Pinpoint the cell where the given text exists, returning its [X, Y] midpoint coordinate. 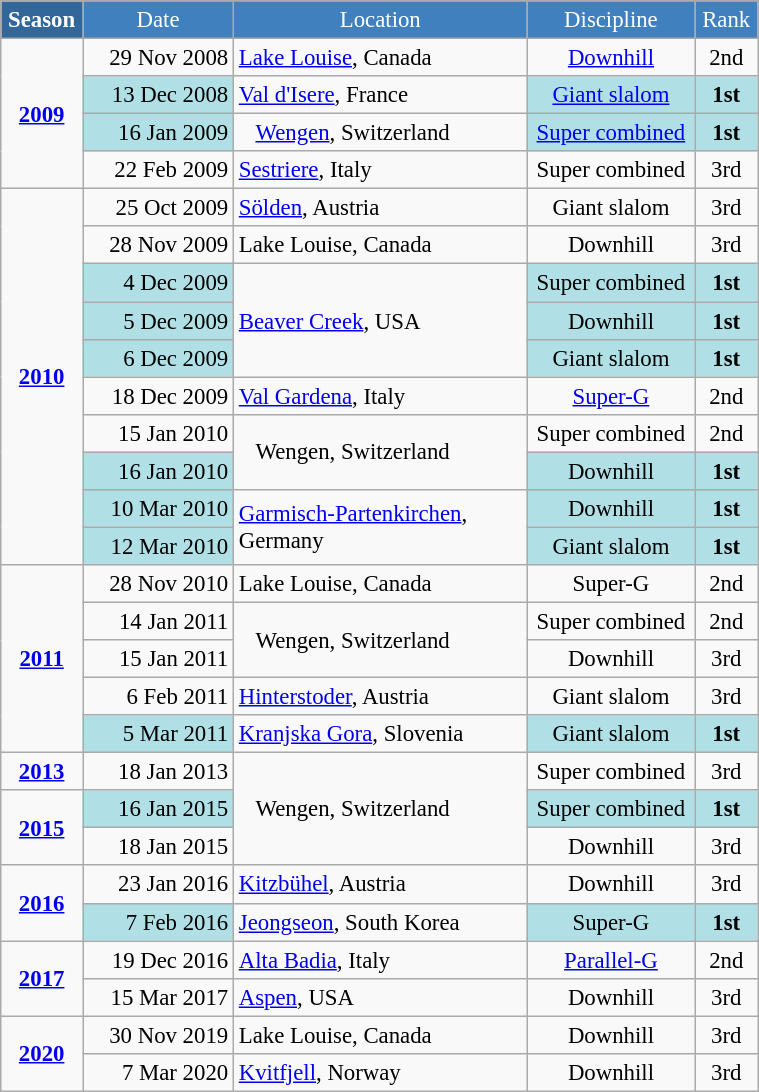
10 Mar 2010 [158, 509]
22 Feb 2009 [158, 170]
15 Mar 2017 [158, 997]
2011 [42, 659]
25 Oct 2009 [158, 208]
Kvitfjell, Norway [380, 1073]
Val d'Isere, France [380, 95]
Location [380, 20]
16 Jan 2009 [158, 133]
2017 [42, 978]
14 Jan 2011 [158, 621]
Hinterstoder, Austria [380, 697]
4 Dec 2009 [158, 283]
18 Dec 2009 [158, 396]
13 Dec 2008 [158, 95]
Parallel-G [611, 960]
Jeongseon, South Korea [380, 922]
Rank [726, 20]
29 Nov 2008 [158, 58]
2009 [42, 114]
23 Jan 2016 [158, 885]
Garmisch-Partenkirchen, Germany [380, 528]
Alta Badia, Italy [380, 960]
15 Jan 2011 [158, 659]
18 Jan 2013 [158, 772]
6 Dec 2009 [158, 358]
6 Feb 2011 [158, 697]
Discipline [611, 20]
7 Feb 2016 [158, 922]
2015 [42, 828]
Date [158, 20]
Season [42, 20]
7 Mar 2020 [158, 1073]
12 Mar 2010 [158, 546]
2013 [42, 772]
Kitzbühel, Austria [380, 885]
30 Nov 2019 [158, 1035]
Aspen, USA [380, 997]
5 Mar 2011 [158, 734]
18 Jan 2015 [158, 847]
Sölden, Austria [380, 208]
15 Jan 2010 [158, 433]
Beaver Creek, USA [380, 320]
2020 [42, 1054]
28 Nov 2010 [158, 584]
Val Gardena, Italy [380, 396]
Sestriere, Italy [380, 170]
16 Jan 2015 [158, 809]
5 Dec 2009 [158, 321]
19 Dec 2016 [158, 960]
16 Jan 2010 [158, 471]
2016 [42, 904]
Kranjska Gora, Slovenia [380, 734]
2010 [42, 377]
28 Nov 2009 [158, 245]
